Pinpoint the cell where the given text exists, returning its (X, Y) midpoint coordinate. 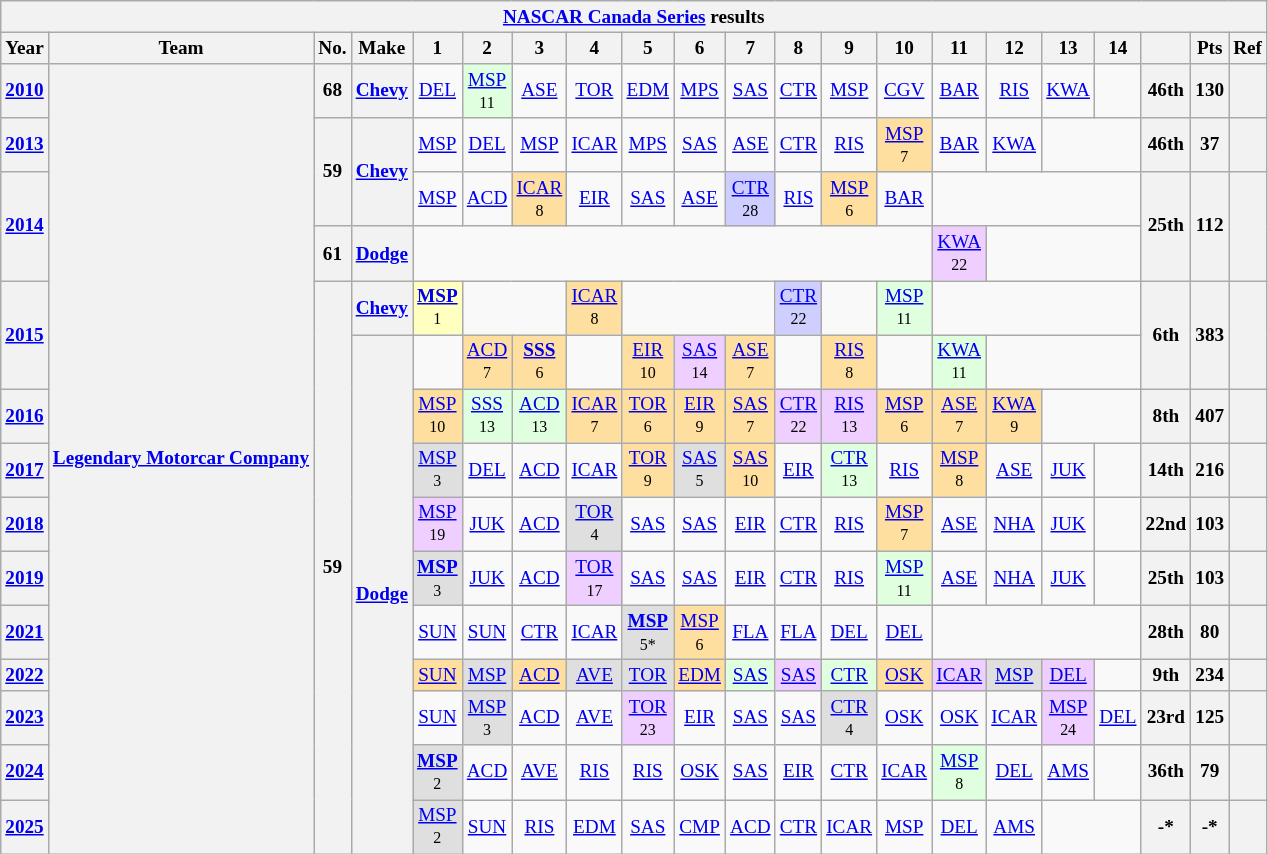
7 (750, 48)
68 (332, 91)
CTR4 (850, 718)
KWA9 (1014, 416)
2017 (25, 470)
8th (1166, 416)
10 (904, 48)
ACD13 (540, 416)
23rd (1166, 718)
130 (1210, 91)
Legendary Motorcar Company (180, 459)
234 (1210, 675)
Make (382, 48)
EIR9 (700, 416)
SAS14 (700, 362)
CTR28 (750, 199)
28th (1166, 632)
No. (332, 48)
MSP10 (438, 416)
2018 (25, 524)
SAS7 (750, 416)
22nd (1166, 524)
407 (1210, 416)
TOR4 (594, 524)
80 (1210, 632)
MSP5* (648, 632)
36th (1166, 772)
13 (1068, 48)
2013 (25, 145)
12 (1014, 48)
8 (798, 48)
2022 (25, 675)
3 (540, 48)
61 (332, 253)
ICAR7 (594, 416)
14th (1166, 470)
TOR23 (648, 718)
CMP (700, 826)
14 (1118, 48)
SSS6 (540, 362)
6 (700, 48)
SAS5 (700, 470)
KWA22 (960, 253)
TOR9 (648, 470)
2023 (25, 718)
1 (438, 48)
Pts (1210, 48)
TOR17 (594, 578)
2010 (25, 91)
SSS13 (487, 416)
37 (1210, 145)
2016 (25, 416)
2 (487, 48)
216 (1210, 470)
MSP1 (438, 307)
MSP24 (1068, 718)
CTR13 (850, 470)
112 (1210, 226)
Year (25, 48)
MSP19 (438, 524)
TOR6 (648, 416)
ACD7 (487, 362)
2024 (25, 772)
2019 (25, 578)
125 (1210, 718)
5 (648, 48)
383 (1210, 334)
9th (1166, 675)
2025 (25, 826)
CGV (904, 91)
RIS8 (850, 362)
2015 (25, 334)
Team (180, 48)
6th (1166, 334)
SAS10 (750, 470)
2014 (25, 226)
4 (594, 48)
Ref (1248, 48)
EIR10 (648, 362)
11 (960, 48)
RIS13 (850, 416)
79 (1210, 772)
2021 (25, 632)
NASCAR Canada Series results (634, 17)
9 (850, 48)
KWA11 (960, 362)
